Detect which cell encompasses the target text, then output its (x, y) center coordinate. 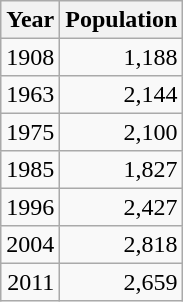
2004 (30, 244)
2,427 (122, 206)
2,144 (122, 94)
Year (30, 20)
1996 (30, 206)
1963 (30, 94)
1,188 (122, 56)
2,100 (122, 132)
Population (122, 20)
1985 (30, 170)
2,818 (122, 244)
1975 (30, 132)
2,659 (122, 282)
2011 (30, 282)
1,827 (122, 170)
1908 (30, 56)
